Locate the cell with the specified text and output its [x, y] center coordinate. 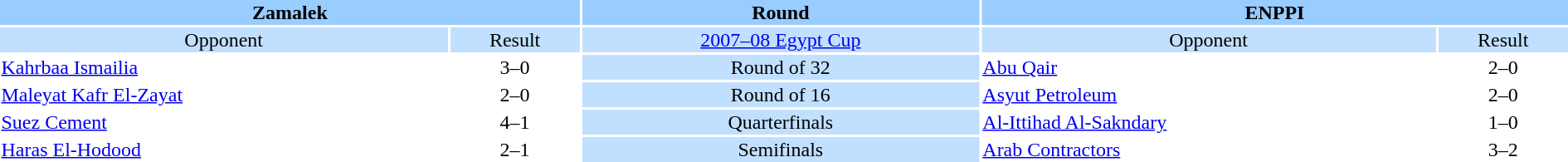
1–0 [1503, 122]
Zamalek [290, 12]
Round [781, 12]
Quarterfinals [781, 122]
3–0 [514, 67]
4–1 [514, 122]
Round of 32 [781, 67]
2–1 [514, 150]
Haras El-Hodood [224, 150]
Al-Ittihad Al-Sakndary [1209, 122]
Arab Contractors [1209, 150]
Round of 16 [781, 95]
2007–08 Egypt Cup [781, 40]
Abu Qair [1209, 67]
Asyut Petroleum [1209, 95]
Semifinals [781, 150]
Suez Cement [224, 122]
3–2 [1503, 150]
Kahrbaa Ismailia [224, 67]
ENPPI [1274, 12]
Maleyat Kafr El-Zayat [224, 95]
